Provide the [x, y] coordinate of the cell's center where the given text is located.  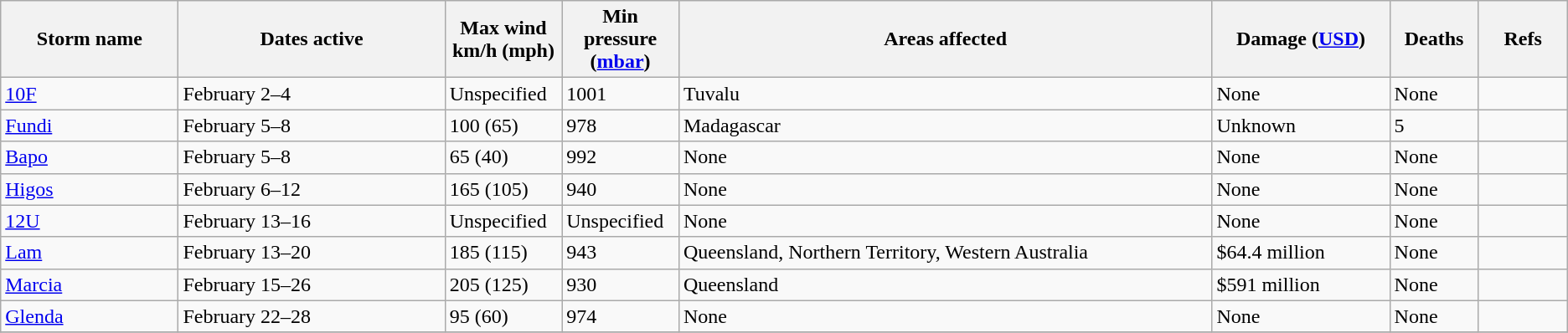
Dates active [312, 39]
974 [621, 316]
992 [621, 157]
Max wind km/h (mph) [503, 39]
Damage (USD) [1301, 39]
Tuvalu [945, 94]
165 (105) [503, 189]
10F [90, 94]
95 (60) [503, 316]
978 [621, 126]
Madagascar [945, 126]
940 [621, 189]
Deaths [1434, 39]
Lam [90, 253]
February 15–26 [312, 284]
February 22–28 [312, 316]
$64.4 million [1301, 253]
Refs [1523, 39]
Storm name [90, 39]
Queensland [945, 284]
100 (65) [503, 126]
65 (40) [503, 157]
February 2–4 [312, 94]
February 6–12 [312, 189]
930 [621, 284]
February 13–20 [312, 253]
943 [621, 253]
Min pressure (mbar) [621, 39]
185 (115) [503, 253]
12U [90, 221]
Higos [90, 189]
Queensland, Northern Territory, Western Australia [945, 253]
1001 [621, 94]
$591 million [1301, 284]
Marcia [90, 284]
5 [1434, 126]
Areas affected [945, 39]
Glenda [90, 316]
205 (125) [503, 284]
February 13–16 [312, 221]
Fundi [90, 126]
Bapo [90, 157]
Unknown [1301, 126]
